Provide the [x, y] coordinate of the cell's center where the given text is located.  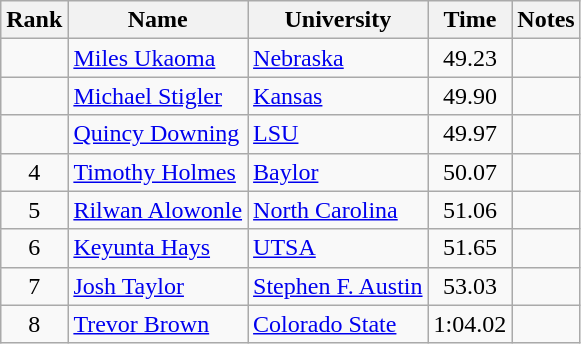
49.23 [470, 58]
49.90 [470, 96]
Josh Taylor [158, 286]
UTSA [338, 248]
Time [470, 20]
North Carolina [338, 210]
Stephen F. Austin [338, 286]
4 [34, 172]
51.06 [470, 210]
Michael Stigler [158, 96]
5 [34, 210]
50.07 [470, 172]
7 [34, 286]
1:04.02 [470, 324]
Kansas [338, 96]
Keyunta Hays [158, 248]
Baylor [338, 172]
Nebraska [338, 58]
49.97 [470, 134]
Notes [546, 20]
8 [34, 324]
Miles Ukaoma [158, 58]
Timothy Holmes [158, 172]
Rilwan Alowonle [158, 210]
University [338, 20]
Trevor Brown [158, 324]
51.65 [470, 248]
Colorado State [338, 324]
Rank [34, 20]
6 [34, 248]
Name [158, 20]
LSU [338, 134]
53.03 [470, 286]
Quincy Downing [158, 134]
